Detect which cell encompasses the target text, then output its [X, Y] center coordinate. 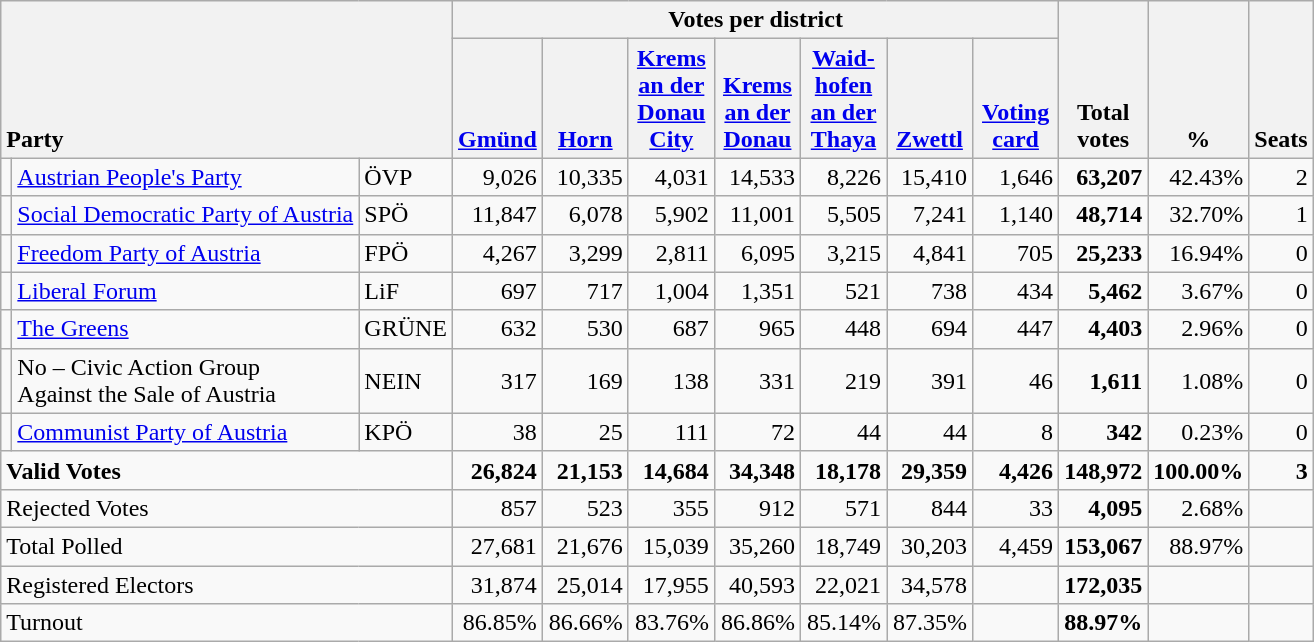
86.86% [757, 623]
4,403 [1104, 329]
Registered Electors [227, 585]
63,207 [1104, 177]
GRÜNE [406, 329]
15,039 [671, 546]
738 [930, 291]
16.94% [1198, 253]
85.14% [843, 623]
Kremsan derDonau [757, 98]
965 [757, 329]
153,067 [1104, 546]
857 [498, 508]
4,841 [930, 253]
3,299 [585, 253]
8,226 [843, 177]
1,351 [757, 291]
46 [1016, 380]
38 [498, 432]
169 [585, 380]
42.43% [1198, 177]
22,021 [843, 585]
7,241 [930, 215]
4,267 [498, 253]
523 [585, 508]
1,646 [1016, 177]
Turnout [227, 623]
8 [1016, 432]
6,095 [757, 253]
5,902 [671, 215]
KPÖ [406, 432]
21,676 [585, 546]
40,593 [757, 585]
3 [1281, 470]
Total Polled [227, 546]
447 [1016, 329]
111 [671, 432]
34,578 [930, 585]
3,215 [843, 253]
6,078 [585, 215]
30,203 [930, 546]
Zwettl [930, 98]
11,001 [757, 215]
Gmünd [498, 98]
Seats [1281, 80]
Party [227, 80]
34,348 [757, 470]
Austrian People's Party [186, 177]
No – Civic Action GroupAgainst the Sale of Austria [186, 380]
NEIN [406, 380]
4,095 [1104, 508]
18,178 [843, 470]
1,611 [1104, 380]
Votes per district [756, 20]
317 [498, 380]
172,035 [1104, 585]
844 [930, 508]
355 [671, 508]
342 [1104, 432]
632 [498, 329]
11,847 [498, 215]
912 [757, 508]
17,955 [671, 585]
83.76% [671, 623]
14,533 [757, 177]
3.67% [1198, 291]
SPÖ [406, 215]
2 [1281, 177]
% [1198, 80]
705 [1016, 253]
148,972 [1104, 470]
0.23% [1198, 432]
697 [498, 291]
1 [1281, 215]
48,714 [1104, 215]
1,004 [671, 291]
5,505 [843, 215]
LiF [406, 291]
14,684 [671, 470]
15,410 [930, 177]
The Greens [186, 329]
32.70% [1198, 215]
Kremsan derDonauCity [671, 98]
434 [1016, 291]
331 [757, 380]
Totalvotes [1104, 80]
Valid Votes [227, 470]
5,462 [1104, 291]
9,026 [498, 177]
72 [757, 432]
2.68% [1198, 508]
2.96% [1198, 329]
25 [585, 432]
391 [930, 380]
687 [671, 329]
FPÖ [406, 253]
1,140 [1016, 215]
31,874 [498, 585]
Votingcard [1016, 98]
10,335 [585, 177]
4,459 [1016, 546]
27,681 [498, 546]
Waid-hofenan derThaya [843, 98]
ÖVP [406, 177]
25,233 [1104, 253]
87.35% [930, 623]
1.08% [1198, 380]
4,426 [1016, 470]
530 [585, 329]
Communist Party of Austria [186, 432]
4,031 [671, 177]
Social Democratic Party of Austria [186, 215]
Rejected Votes [227, 508]
21,153 [585, 470]
717 [585, 291]
35,260 [757, 546]
18,749 [843, 546]
219 [843, 380]
448 [843, 329]
86.85% [498, 623]
Horn [585, 98]
138 [671, 380]
694 [930, 329]
100.00% [1198, 470]
33 [1016, 508]
86.66% [585, 623]
29,359 [930, 470]
26,824 [498, 470]
Freedom Party of Austria [186, 253]
Liberal Forum [186, 291]
521 [843, 291]
2,811 [671, 253]
25,014 [585, 585]
571 [843, 508]
